Find where the given text appears and provide that cell's center as (X, Y) coordinate. 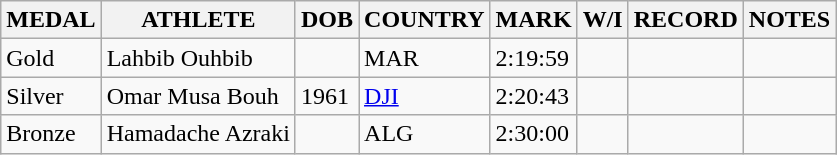
Bronze (51, 134)
MARK (534, 20)
DJI (425, 96)
ATHLETE (198, 20)
Gold (51, 58)
2:19:59 (534, 58)
ALG (425, 134)
Silver (51, 96)
DOB (326, 20)
Hamadache Azraki (198, 134)
MEDAL (51, 20)
W/I (602, 20)
2:30:00 (534, 134)
MAR (425, 58)
COUNTRY (425, 20)
RECORD (686, 20)
1961 (326, 96)
Lahbib Ouhbib (198, 58)
NOTES (789, 20)
Omar Musa Bouh (198, 96)
2:20:43 (534, 96)
